Provide the [x, y] coordinate of the cell's center where the given text is located.  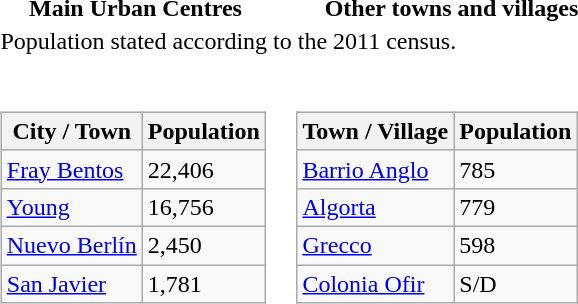
785 [516, 169]
22,406 [204, 169]
1,781 [204, 283]
16,756 [204, 207]
Algorta [376, 207]
Grecco [376, 245]
Young [72, 207]
San Javier [72, 283]
2,450 [204, 245]
Nuevo Berlín [72, 245]
S/D [516, 283]
City / Town [72, 131]
Fray Bentos [72, 169]
598 [516, 245]
779 [516, 207]
Barrio Anglo [376, 169]
Town / Village [376, 131]
Colonia Ofir [376, 283]
